Identify which cell holds the provided text, then report its (x, y) central coordinate. 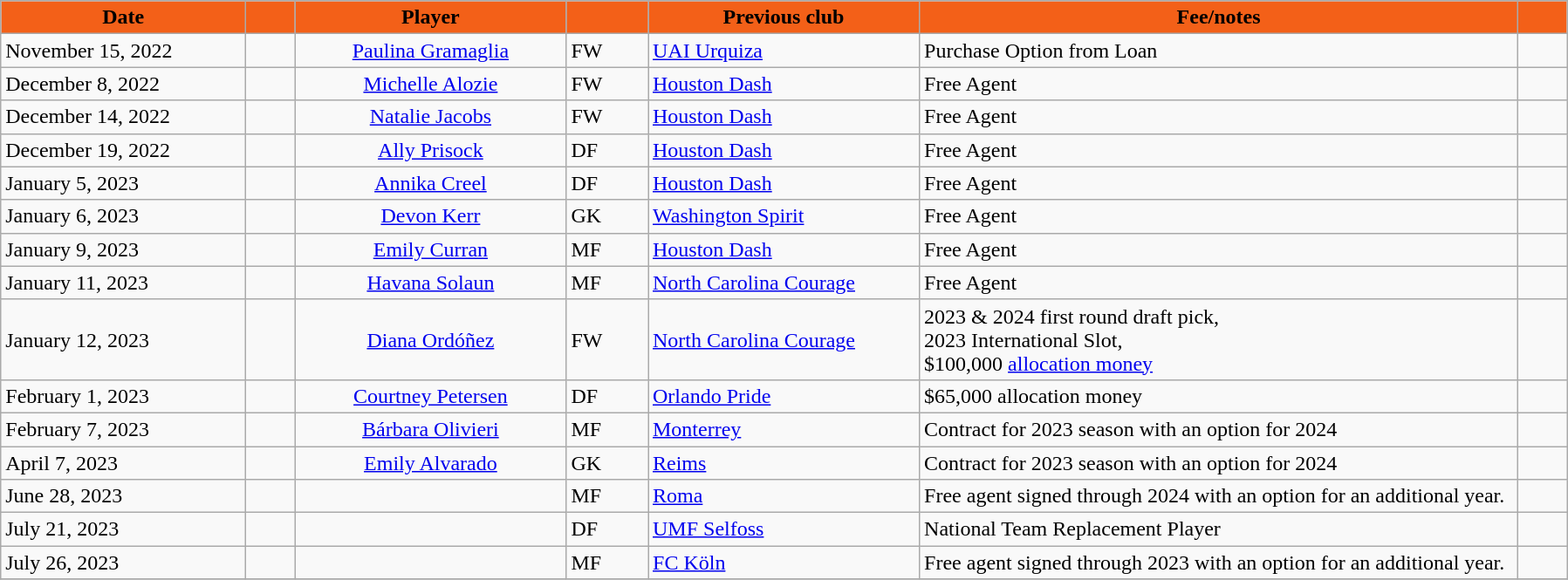
Devon Kerr (431, 216)
November 15, 2022 (124, 51)
Reims (784, 463)
Date (124, 17)
December 8, 2022 (124, 84)
$65,000 allocation money (1219, 396)
Annika Creel (431, 183)
Paulina Gramaglia (431, 51)
Monterrey (784, 429)
Free agent signed through 2023 with an option for an additional year. (1219, 563)
January 6, 2023 (124, 216)
December 19, 2022 (124, 150)
Michelle Alozie (431, 84)
February 7, 2023 (124, 429)
Diana Ordóñez (431, 339)
UAI Urquiza (784, 51)
January 11, 2023 (124, 283)
Roma (784, 496)
January 9, 2023 (124, 249)
Orlando Pride (784, 396)
2023 & 2024 first round draft pick,2023 International Slot,$100,000 allocation money (1219, 339)
Bárbara Olivieri (431, 429)
Previous club (784, 17)
National Team Replacement Player (1219, 529)
Purchase Option from Loan (1219, 51)
Free agent signed through 2024 with an option for an additional year. (1219, 496)
Washington Spirit (784, 216)
FC Köln (784, 563)
Emily Curran (431, 249)
July 21, 2023 (124, 529)
April 7, 2023 (124, 463)
Courtney Petersen (431, 396)
February 1, 2023 (124, 396)
June 28, 2023 (124, 496)
July 26, 2023 (124, 563)
January 12, 2023 (124, 339)
Havana Solaun (431, 283)
Fee/notes (1219, 17)
UMF Selfoss (784, 529)
January 5, 2023 (124, 183)
Player (431, 17)
Emily Alvarado (431, 463)
Ally Prisock (431, 150)
Natalie Jacobs (431, 117)
December 14, 2022 (124, 117)
